Output the [x, y] coordinate of the center of the cell containing the given text.  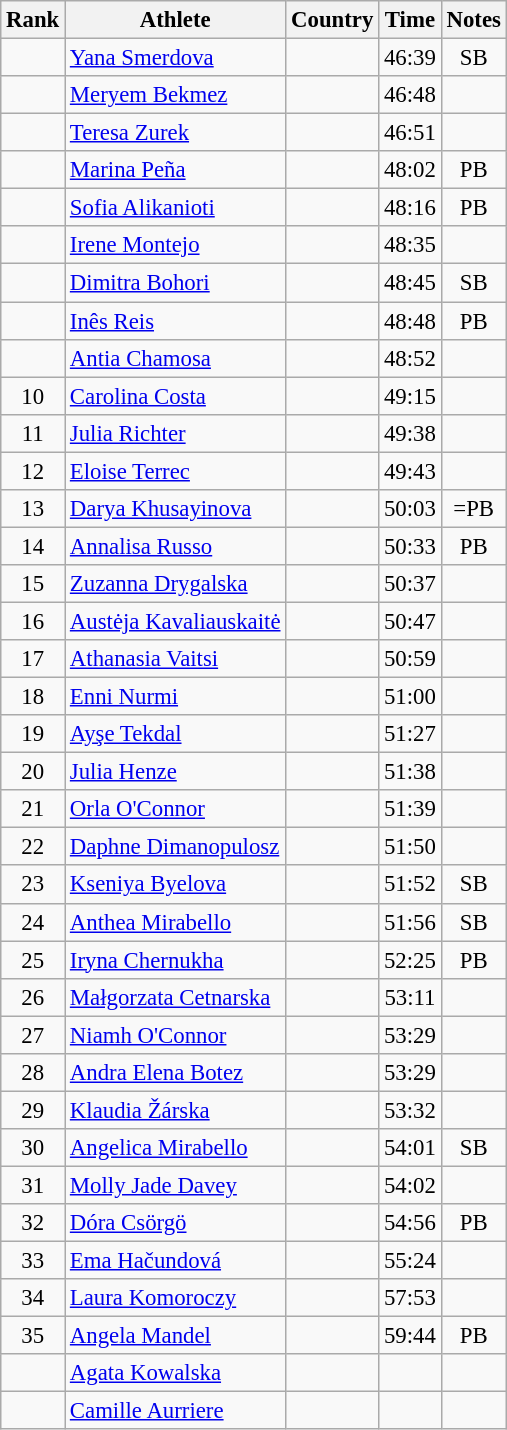
15 [33, 584]
Annalisa Russo [176, 546]
11 [33, 433]
Teresa Zurek [176, 133]
Carolina Costa [176, 396]
48:45 [410, 283]
55:24 [410, 1261]
Austėja Kavaliauskaitė [176, 621]
51:39 [410, 809]
Dimitra Bohori [176, 283]
Orla O'Connor [176, 809]
14 [33, 546]
Time [410, 20]
Małgorzata Cetnarska [176, 997]
Dóra Csörgö [176, 1223]
Yana Smerdova [176, 58]
22 [33, 847]
Enni Nurmi [176, 697]
Andra Elena Botez [176, 1073]
50:37 [410, 584]
Molly Jade Davey [176, 1185]
51:00 [410, 697]
54:02 [410, 1185]
Anthea Mirabello [176, 922]
46:39 [410, 58]
17 [33, 659]
Laura Komoroczy [176, 1298]
35 [33, 1336]
Antia Chamosa [176, 358]
Notes [474, 20]
32 [33, 1223]
Ayşe Tekdal [176, 734]
Julia Richter [176, 433]
46:48 [410, 95]
53:11 [410, 997]
Camille Aurriere [176, 1411]
Athanasia Vaitsi [176, 659]
51:27 [410, 734]
59:44 [410, 1336]
Darya Khusayinova [176, 509]
18 [33, 697]
54:56 [410, 1223]
19 [33, 734]
51:52 [410, 885]
25 [33, 960]
Irene Montejo [176, 245]
Sofia Alikanioti [176, 208]
24 [33, 922]
Meryem Bekmez [176, 95]
Ema Hačundová [176, 1261]
Daphne Dimanopulosz [176, 847]
52:25 [410, 960]
21 [33, 809]
Niamh O'Connor [176, 1035]
Country [332, 20]
49:43 [410, 471]
Klaudia Žárska [176, 1110]
23 [33, 885]
50:47 [410, 621]
51:38 [410, 772]
29 [33, 1110]
48:52 [410, 358]
51:50 [410, 847]
Kseniya Byelova [176, 885]
Marina Peña [176, 170]
20 [33, 772]
48:16 [410, 208]
Eloise Terrec [176, 471]
Julia Henze [176, 772]
Iryna Chernukha [176, 960]
=PB [474, 509]
Zuzanna Drygalska [176, 584]
Athlete [176, 20]
Angelica Mirabello [176, 1148]
12 [33, 471]
34 [33, 1298]
10 [33, 396]
48:48 [410, 321]
57:53 [410, 1298]
46:51 [410, 133]
48:35 [410, 245]
Agata Kowalska [176, 1373]
51:56 [410, 922]
49:15 [410, 396]
27 [33, 1035]
49:38 [410, 433]
Angela Mandel [176, 1336]
Inês Reis [176, 321]
13 [33, 509]
50:03 [410, 509]
50:33 [410, 546]
33 [33, 1261]
50:59 [410, 659]
Rank [33, 20]
48:02 [410, 170]
31 [33, 1185]
54:01 [410, 1148]
16 [33, 621]
53:32 [410, 1110]
26 [33, 997]
30 [33, 1148]
28 [33, 1073]
